Extract the (X, Y) coordinate from the center of the cell holding the provided text.  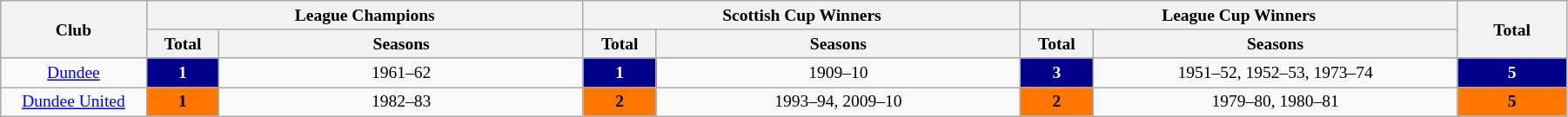
1979–80, 1980–81 (1276, 102)
Dundee (73, 73)
Dundee United (73, 102)
1951–52, 1952–53, 1973–74 (1276, 73)
Club (73, 29)
3 (1057, 73)
1909–10 (839, 73)
1982–83 (402, 102)
Scottish Cup Winners (801, 16)
League Champions (365, 16)
League Cup Winners (1239, 16)
1993–94, 2009–10 (839, 102)
1961–62 (402, 73)
